Identify which cell holds the provided text, then report its [X, Y] central coordinate. 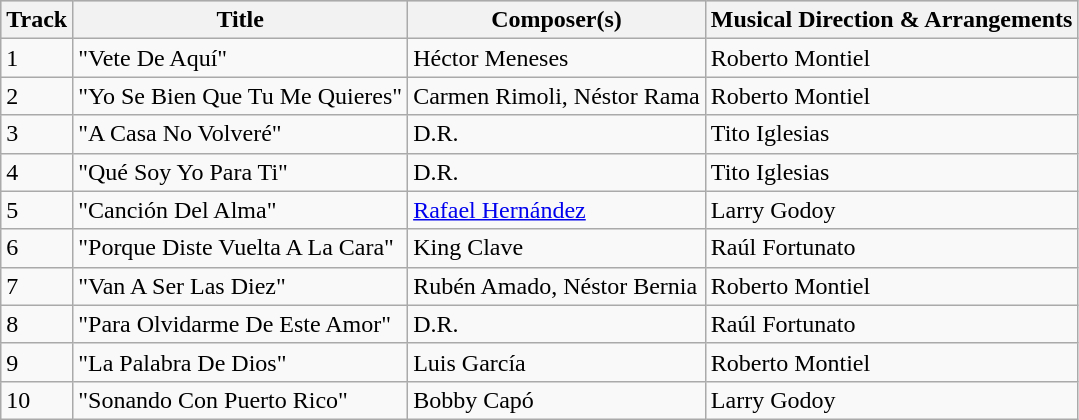
Title [240, 20]
2 [37, 96]
Composer(s) [557, 20]
King Clave [557, 248]
8 [37, 324]
Héctor Meneses [557, 58]
4 [37, 172]
3 [37, 134]
"Sonando Con Puerto Rico" [240, 400]
10 [37, 400]
7 [37, 286]
Rafael Hernández [557, 210]
Carmen Rimoli, Néstor Rama [557, 96]
Rubén Amado, Néstor Bernia [557, 286]
"Para Olvidarme De Este Amor" [240, 324]
Luis García [557, 362]
"Van A Ser Las Diez" [240, 286]
6 [37, 248]
9 [37, 362]
"Canción Del Alma" [240, 210]
"Porque Diste Vuelta A La Cara" [240, 248]
"A Casa No Volveré" [240, 134]
5 [37, 210]
"Yo Se Bien Que Tu Me Quieres" [240, 96]
1 [37, 58]
Track [37, 20]
"Vete De Aquí" [240, 58]
Musical Direction & Arrangements [892, 20]
Bobby Capó [557, 400]
"Qué Soy Yo Para Ti" [240, 172]
"La Palabra De Dios" [240, 362]
